Locate the cell with the specified text and output its (x, y) center coordinate. 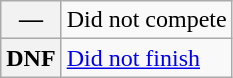
DNF (31, 58)
— (31, 20)
Did not finish (146, 58)
Did not compete (146, 20)
